Output the [x, y] coordinate of the center of the cell containing the given text.  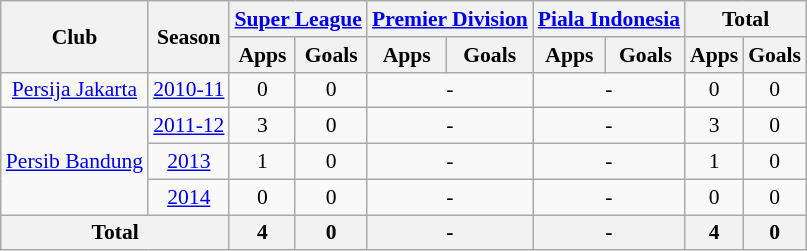
Premier Division [450, 19]
Persija Jakarta [74, 90]
Persib Bandung [74, 162]
2013 [188, 162]
2010-11 [188, 90]
2014 [188, 197]
Super League [298, 19]
Club [74, 36]
Season [188, 36]
2011-12 [188, 126]
Piala Indonesia [609, 19]
